From the cell containing the given text, extract its center point as (X, Y) coordinate. 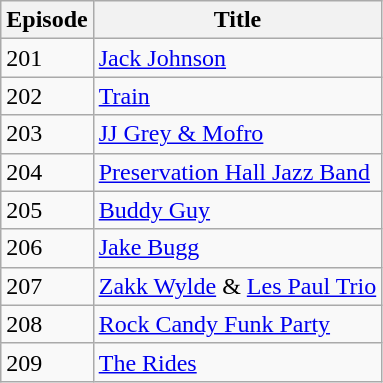
201 (47, 58)
JJ Grey & Mofro (238, 134)
Preservation Hall Jazz Band (238, 172)
206 (47, 248)
Buddy Guy (238, 210)
209 (47, 362)
Zakk Wylde & Les Paul Trio (238, 286)
The Rides (238, 362)
205 (47, 210)
202 (47, 96)
Train (238, 96)
Title (238, 20)
204 (47, 172)
Episode (47, 20)
Rock Candy Funk Party (238, 324)
203 (47, 134)
207 (47, 286)
208 (47, 324)
Jack Johnson (238, 58)
Jake Bugg (238, 248)
